Capture the cell that displays the provided text and extract its [x, y] central coordinate. 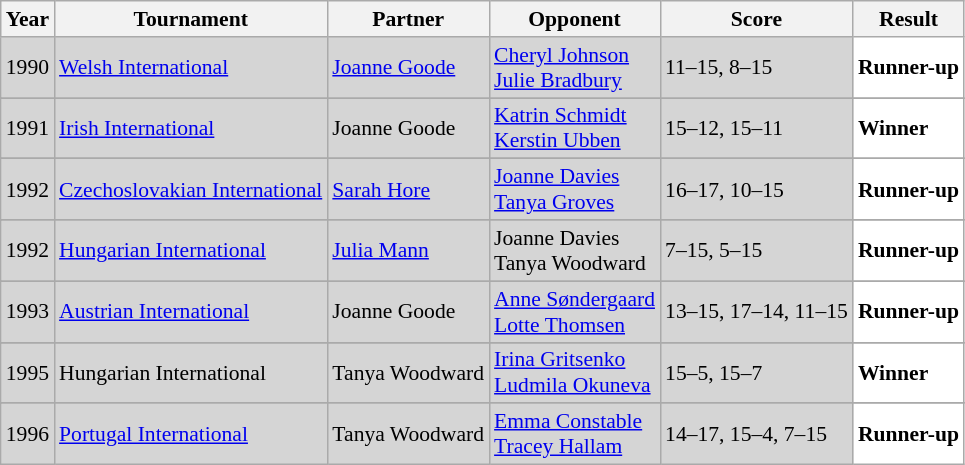
15–5, 15–7 [756, 372]
Partner [408, 19]
Katrin Schmidt Kerstin Ubben [574, 128]
Score [756, 19]
Sarah Hore [408, 190]
Austrian International [190, 312]
Year [28, 19]
Joanne Davies Tanya Woodward [574, 250]
Czechoslovakian International [190, 190]
1993 [28, 312]
Anne Søndergaard Lotte Thomsen [574, 312]
13–15, 17–14, 11–15 [756, 312]
Julia Mann [408, 250]
1996 [28, 434]
Irina Gritsenko Ludmila Okuneva [574, 372]
14–17, 15–4, 7–15 [756, 434]
Cheryl Johnson Julie Bradbury [574, 68]
15–12, 15–11 [756, 128]
Result [908, 19]
Welsh International [190, 68]
1991 [28, 128]
7–15, 5–15 [756, 250]
Opponent [574, 19]
Portugal International [190, 434]
1990 [28, 68]
11–15, 8–15 [756, 68]
16–17, 10–15 [756, 190]
Irish International [190, 128]
Emma Constable Tracey Hallam [574, 434]
Joanne Davies Tanya Groves [574, 190]
1995 [28, 372]
Tournament [190, 19]
